Extract the (x, y) coordinate from the center of the cell holding the provided text.  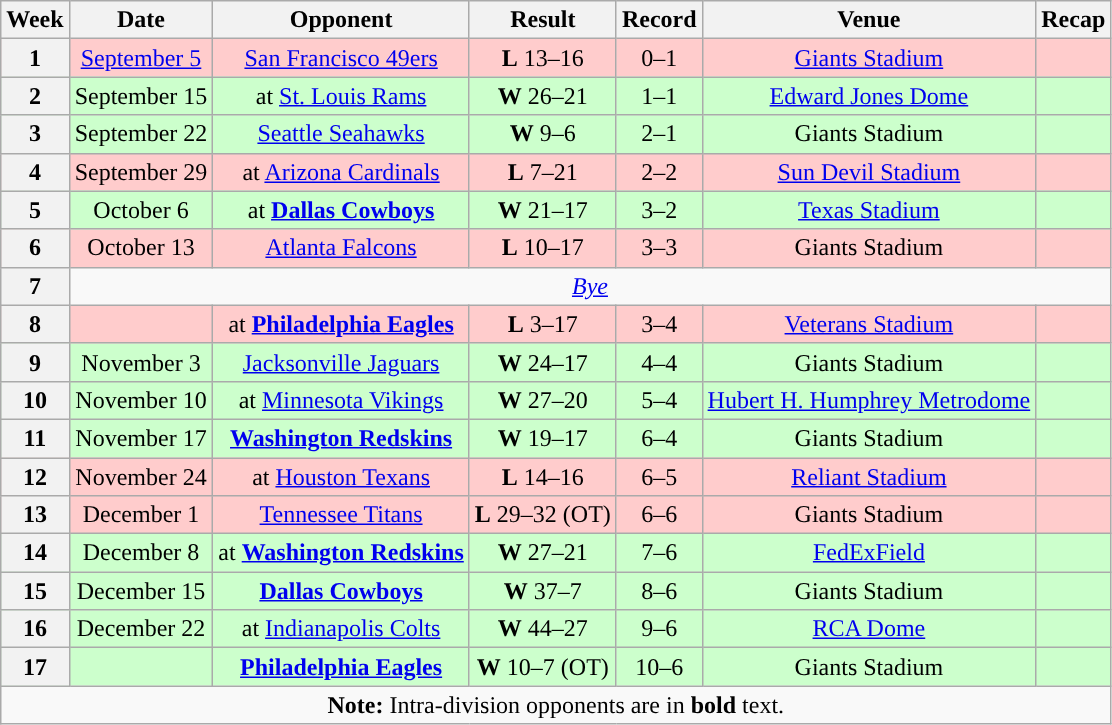
W 27–21 (542, 553)
2–1 (659, 134)
6–4 (659, 438)
at Minnesota Vikings (341, 400)
L 29–32 (OT) (542, 515)
W 9–6 (542, 134)
Date (141, 20)
November 10 (141, 400)
1 (35, 58)
Veterans Stadium (869, 324)
2–2 (659, 172)
9–6 (659, 629)
Dallas Cowboys (341, 591)
4–4 (659, 362)
at Arizona Cardinals (341, 172)
San Francisco 49ers (341, 58)
6 (35, 248)
5–4 (659, 400)
September 5 (141, 58)
L 14–16 (542, 477)
December 15 (141, 591)
5 (35, 210)
10 (35, 400)
Seattle Seahawks (341, 134)
September 29 (141, 172)
W 26–21 (542, 96)
L 3–17 (542, 324)
3 (35, 134)
W 24–17 (542, 362)
10–6 (659, 667)
15 (35, 591)
December 22 (141, 629)
W 21–17 (542, 210)
Reliant Stadium (869, 477)
L 7–21 (542, 172)
W 19–17 (542, 438)
9 (35, 362)
Opponent (341, 20)
December 8 (141, 553)
7–6 (659, 553)
L 13–16 (542, 58)
November 24 (141, 477)
Hubert H. Humphrey Metrodome (869, 400)
W 27–20 (542, 400)
6–6 (659, 515)
2 (35, 96)
Week (35, 20)
Texas Stadium (869, 210)
16 (35, 629)
September 15 (141, 96)
at Indianapolis Colts (341, 629)
September 22 (141, 134)
1–1 (659, 96)
at St. Louis Rams (341, 96)
0–1 (659, 58)
Bye (590, 286)
Record (659, 20)
W 37–7 (542, 591)
17 (35, 667)
Washington Redskins (341, 438)
December 1 (141, 515)
at Washington Redskins (341, 553)
FedExField (869, 553)
6–5 (659, 477)
Sun Devil Stadium (869, 172)
November 3 (141, 362)
Edward Jones Dome (869, 96)
RCA Dome (869, 629)
W 44–27 (542, 629)
at Dallas Cowboys (341, 210)
Note: Intra-division opponents are in bold text. (556, 705)
Jacksonville Jaguars (341, 362)
12 (35, 477)
Atlanta Falcons (341, 248)
8–6 (659, 591)
at Houston Texans (341, 477)
W 10–7 (OT) (542, 667)
at Philadelphia Eagles (341, 324)
7 (35, 286)
Result (542, 20)
11 (35, 438)
Tennessee Titans (341, 515)
3–3 (659, 248)
October 13 (141, 248)
Recap (1074, 20)
8 (35, 324)
4 (35, 172)
L 10–17 (542, 248)
Venue (869, 20)
October 6 (141, 210)
3–2 (659, 210)
3–4 (659, 324)
November 17 (141, 438)
Philadelphia Eagles (341, 667)
13 (35, 515)
14 (35, 553)
